Find where the given text appears and provide that cell's center as [X, Y] coordinate. 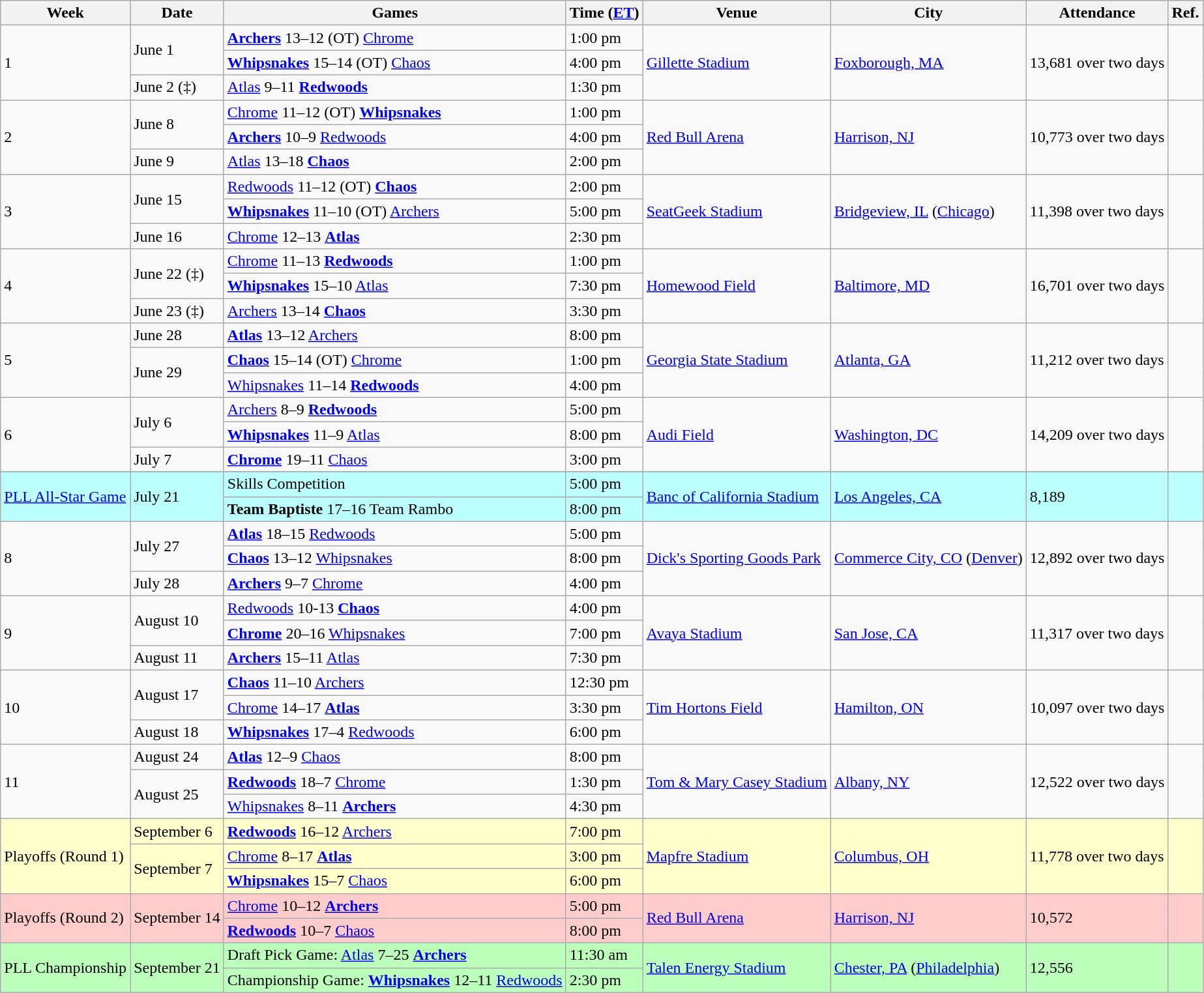
12,522 over two days [1097, 782]
July 21 [177, 496]
June 2 (‡) [177, 87]
Atlas 13–18 Chaos [395, 162]
Gillette Stadium [737, 63]
August 11 [177, 657]
10,773 over two days [1097, 137]
4:30 pm [604, 807]
PLL All-Star Game [65, 496]
Chrome 12–13 Atlas [395, 236]
2 [65, 137]
Washington, DC [928, 435]
Chrome 10–12 Archers [395, 906]
Whipsnakes 8–11 Archers [395, 807]
4 [65, 285]
August 10 [177, 620]
10,572 [1097, 918]
Chaos 15–14 (OT) Chrome [395, 360]
Chrome 11–12 (OT) Whipsnakes [395, 112]
11:30 am [604, 955]
September 14 [177, 918]
September 7 [177, 869]
Whipsnakes 15–10 Atlas [395, 285]
16,701 over two days [1097, 285]
Albany, NY [928, 782]
Chaos 11–10 Archers [395, 682]
City [928, 13]
Week [65, 13]
Archers 8–9 Redwoods [395, 410]
SeatGeek Stadium [737, 211]
September 6 [177, 831]
Bridgeview, IL (Chicago) [928, 211]
Atlas 13–12 Archers [395, 336]
August 18 [177, 732]
Archers 13–12 (OT) Chrome [395, 38]
Whipsnakes 11–9 Atlas [395, 435]
July 6 [177, 422]
July 27 [177, 546]
June 9 [177, 162]
Atlanta, GA [928, 360]
Redwoods 18–7 Chrome [395, 782]
12,556 [1097, 968]
Archers 9–7 Chrome [395, 583]
Whipsnakes 17–4 Redwoods [395, 732]
Tim Hortons Field [737, 707]
July 28 [177, 583]
August 24 [177, 757]
Ref. [1185, 13]
Archers 15–11 Atlas [395, 657]
Chaos 13–12 Whipsnakes [395, 558]
Games [395, 13]
Chrome 20–16 Whipsnakes [395, 633]
Hamilton, ON [928, 707]
Whipsnakes 11–14 Redwoods [395, 385]
Whipsnakes 11–10 (OT) Archers [395, 211]
Archers 13–14 Chaos [395, 311]
Tom & Mary Casey Stadium [737, 782]
5 [65, 360]
Georgia State Stadium [737, 360]
Time (ET) [604, 13]
11,212 over two days [1097, 360]
Date [177, 13]
Team Baptiste 17–16 Team Rambo [395, 509]
10 [65, 707]
Audi Field [737, 435]
Mapfre Stadium [737, 856]
11,317 over two days [1097, 633]
6 [65, 435]
Atlas 18–15 Redwoods [395, 534]
August 25 [177, 794]
July 7 [177, 459]
11 [65, 782]
9 [65, 633]
PLL Championship [65, 968]
14,209 over two days [1097, 435]
June 16 [177, 236]
3 [65, 211]
Homewood Field [737, 285]
11,398 over two days [1097, 211]
Baltimore, MD [928, 285]
12,892 over two days [1097, 558]
8,189 [1097, 496]
Championship Game: Whipsnakes 12–11 Redwoods [395, 980]
June 28 [177, 336]
September 21 [177, 968]
Talen Energy Stadium [737, 968]
June 8 [177, 124]
Foxborough, MA [928, 63]
Columbus, OH [928, 856]
Skills Competition [395, 484]
Atlas 9–11 Redwoods [395, 87]
Archers 10–9 Redwoods [395, 137]
June 15 [177, 199]
Draft Pick Game: Atlas 7–25 Archers [395, 955]
June 23 (‡) [177, 311]
June 1 [177, 50]
June 29 [177, 373]
Attendance [1097, 13]
Playoffs (Round 2) [65, 918]
Whipsnakes 15–7 Chaos [395, 881]
San Jose, CA [928, 633]
Chester, PA (Philadelphia) [928, 968]
Redwoods 10–7 Chaos [395, 930]
Playoffs (Round 1) [65, 856]
12:30 pm [604, 682]
13,681 over two days [1097, 63]
Chrome 19–11 Chaos [395, 459]
June 22 (‡) [177, 273]
Redwoods 10-13 Chaos [395, 608]
1 [65, 63]
11,778 over two days [1097, 856]
Chrome 8–17 Atlas [395, 856]
Chrome 11–13 Redwoods [395, 261]
Dick's Sporting Goods Park [737, 558]
Whipsnakes 15–14 (OT) Chaos [395, 63]
August 17 [177, 695]
Redwoods 16–12 Archers [395, 831]
Banc of California Stadium [737, 496]
Los Angeles, CA [928, 496]
Avaya Stadium [737, 633]
Commerce City, CO (Denver) [928, 558]
10,097 over two days [1097, 707]
Atlas 12–9 Chaos [395, 757]
Chrome 14–17 Atlas [395, 707]
8 [65, 558]
Redwoods 11–12 (OT) Chaos [395, 186]
Venue [737, 13]
